Search for the cell housing the specified text and yield its [X, Y] center coordinate. 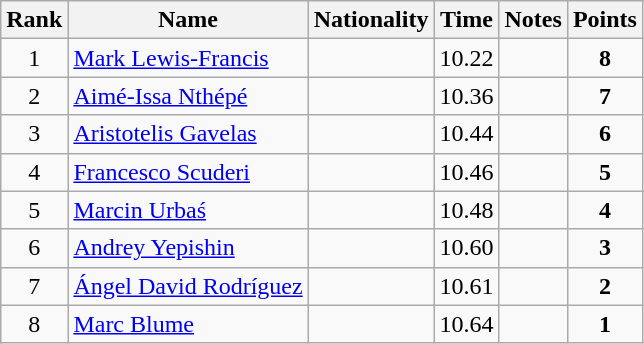
Francesco Scuderi [188, 172]
Aristotelis Gavelas [188, 134]
10.36 [466, 96]
Aimé-Issa Nthépé [188, 96]
Nationality [371, 20]
Time [466, 20]
Name [188, 20]
10.46 [466, 172]
Notes [533, 20]
Points [604, 20]
10.48 [466, 210]
10.60 [466, 248]
Ángel David Rodríguez [188, 286]
Mark Lewis-Francis [188, 58]
Andrey Yepishin [188, 248]
Marcin Urbaś [188, 210]
10.44 [466, 134]
10.61 [466, 286]
10.64 [466, 324]
Rank [34, 20]
10.22 [466, 58]
Marc Blume [188, 324]
